Output the (X, Y) coordinate of the center of the cell containing the given text.  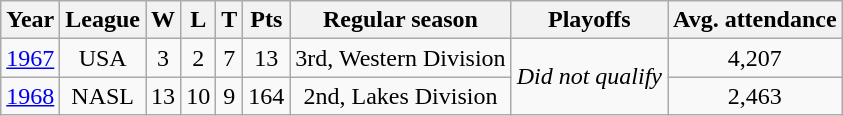
Pts (266, 20)
W (164, 20)
League (103, 20)
164 (266, 96)
1967 (30, 58)
2,463 (756, 96)
10 (198, 96)
Regular season (400, 20)
T (230, 20)
1968 (30, 96)
USA (103, 58)
2nd, Lakes Division (400, 96)
Year (30, 20)
3 (164, 58)
7 (230, 58)
Did not qualify (589, 77)
3rd, Western Division (400, 58)
Avg. attendance (756, 20)
9 (230, 96)
L (198, 20)
NASL (103, 96)
Playoffs (589, 20)
2 (198, 58)
4,207 (756, 58)
